Determine the (X, Y) coordinate at the center of the cell enclosing the given text.  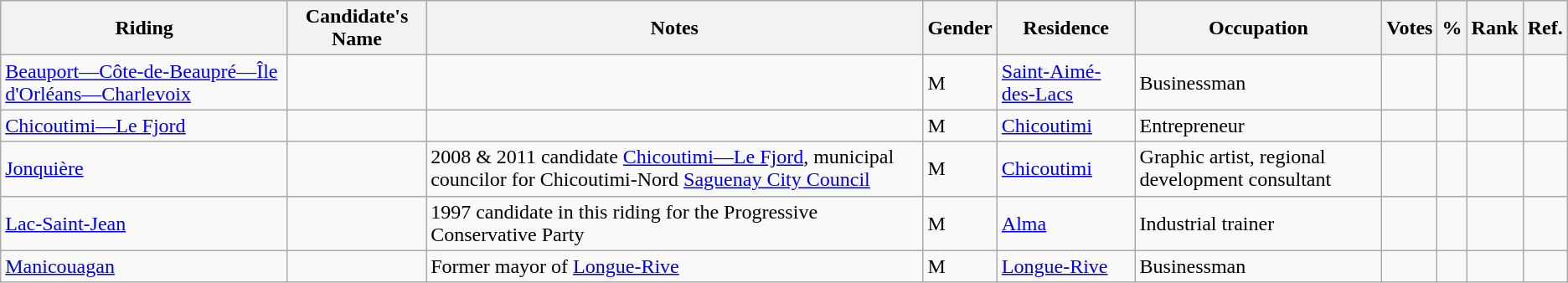
2008 & 2011 candidate Chicoutimi—Le Fjord, municipal councilor for Chicoutimi-Nord Saguenay City Council (675, 169)
Residence (1065, 28)
Entrepreneur (1258, 126)
Former mayor of Longue-Rive (675, 266)
Saint-Aimé-des-Lacs (1065, 82)
1997 candidate in this riding for the Progressive Conservative Party (675, 223)
Riding (144, 28)
Graphic artist, regional development consultant (1258, 169)
Gender (960, 28)
Notes (675, 28)
Chicoutimi—Le Fjord (144, 126)
Ref. (1545, 28)
Jonquière (144, 169)
Rank (1494, 28)
Longue-Rive (1065, 266)
Candidate's Name (357, 28)
Industrial trainer (1258, 223)
Alma (1065, 223)
Lac-Saint-Jean (144, 223)
Votes (1410, 28)
Beauport—Côte-de-Beaupré—Île d'Orléans—Charlevoix (144, 82)
Manicouagan (144, 266)
Occupation (1258, 28)
% (1452, 28)
